Extract the [x, y] coordinate from the center of the cell holding the provided text.  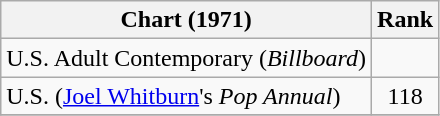
118 [406, 96]
Rank [406, 20]
U.S. (Joel Whitburn's Pop Annual) [186, 96]
Chart (1971) [186, 20]
U.S. Adult Contemporary (Billboard) [186, 58]
